Return the [x, y] coordinate for the center point of the cell that contains the specified text.  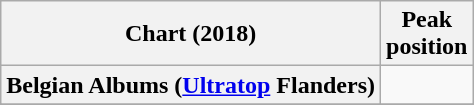
Peakposition [427, 34]
Chart (2018) [191, 34]
Belgian Albums (Ultratop Flanders) [191, 85]
